Return (X, Y) of the center of cell containing provided text 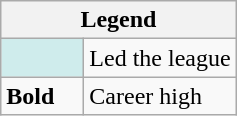
Led the league (160, 58)
Legend (118, 20)
Career high (160, 96)
Bold (42, 96)
